Extract the (x, y) coordinate from the center of the cell holding the provided text.  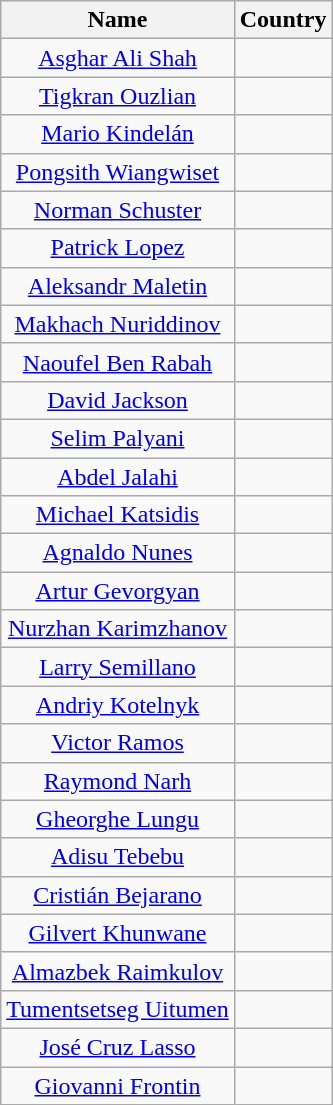
Andriy Kotelnyk (118, 705)
Makhach Nuriddinov (118, 324)
Name (118, 20)
Larry Semillano (118, 667)
Aleksandr Maletin (118, 286)
Agnaldo Nunes (118, 553)
José Cruz Lasso (118, 1047)
Victor Ramos (118, 743)
Tumentsetseg Uitumen (118, 1009)
David Jackson (118, 400)
Pongsith Wiangwiset (118, 172)
Michael Katsidis (118, 515)
Selim Palyani (118, 438)
Almazbek Raimkulov (118, 971)
Mario Kindelán (118, 134)
Abdel Jalahi (118, 477)
Tigkran Ouzlian (118, 96)
Naoufel Ben Rabah (118, 362)
Country (283, 20)
Gilvert Khunwane (118, 933)
Norman Schuster (118, 210)
Asghar Ali Shah (118, 58)
Giovanni Frontin (118, 1085)
Artur Gevorgyan (118, 591)
Raymond Narh (118, 781)
Patrick Lopez (118, 248)
Adisu Tebebu (118, 857)
Gheorghe Lungu (118, 819)
Nurzhan Karimzhanov (118, 629)
Cristián Bejarano (118, 895)
